Pinpoint the cell where the given text exists, returning its [X, Y] midpoint coordinate. 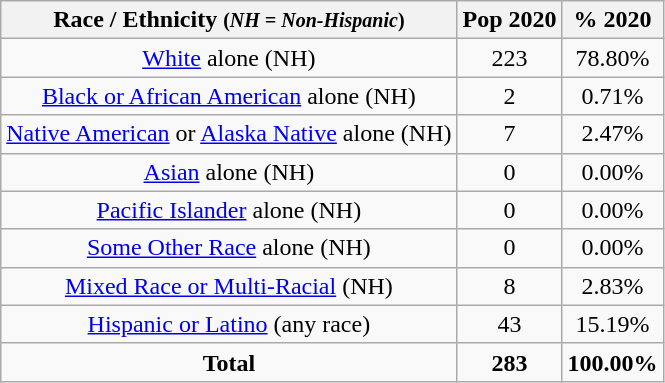
Race / Ethnicity (NH = Non-Hispanic) [229, 20]
Hispanic or Latino (any race) [229, 324]
15.19% [612, 324]
Mixed Race or Multi-Racial (NH) [229, 286]
Total [229, 362]
7 [510, 134]
2.47% [612, 134]
43 [510, 324]
Some Other Race alone (NH) [229, 248]
White alone (NH) [229, 58]
Pacific Islander alone (NH) [229, 210]
Asian alone (NH) [229, 172]
Native American or Alaska Native alone (NH) [229, 134]
223 [510, 58]
283 [510, 362]
8 [510, 286]
Pop 2020 [510, 20]
100.00% [612, 362]
0.71% [612, 96]
Black or African American alone (NH) [229, 96]
2.83% [612, 286]
78.80% [612, 58]
% 2020 [612, 20]
2 [510, 96]
